Scan for the cell matching the given text and deliver its [x, y] coordinate at center. 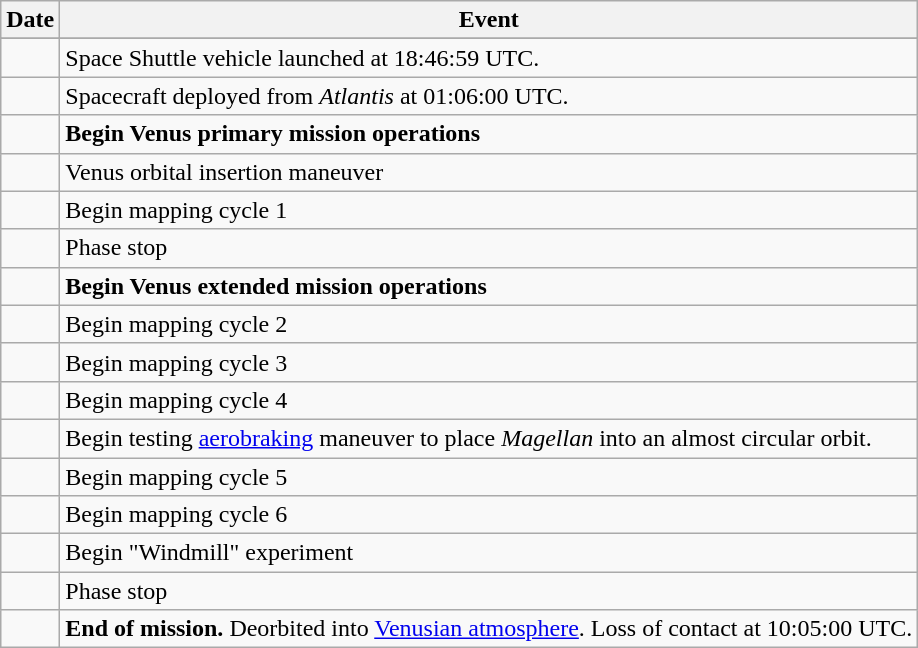
Begin mapping cycle 3 [489, 362]
Begin mapping cycle 2 [489, 324]
Spacecraft deployed from Atlantis at 01:06:00 UTC. [489, 96]
Space Shuttle vehicle launched at 18:46:59 UTC. [489, 58]
End of mission. Deorbited into Venusian atmosphere. Loss of contact at 10:05:00 UTC. [489, 629]
Begin testing aerobraking maneuver to place Magellan into an almost circular orbit. [489, 438]
Begin Venus primary mission operations [489, 134]
Begin mapping cycle 4 [489, 400]
Begin Venus extended mission operations [489, 286]
Begin mapping cycle 1 [489, 210]
Date [30, 20]
Begin mapping cycle 6 [489, 515]
Event [489, 20]
Begin mapping cycle 5 [489, 477]
Venus orbital insertion maneuver [489, 172]
Begin "Windmill" experiment [489, 553]
